Find where the given text appears and provide that cell's center as [X, Y] coordinate. 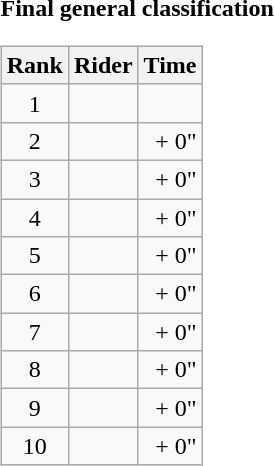
1 [34, 103]
Rider [103, 65]
Rank [34, 65]
7 [34, 332]
2 [34, 141]
9 [34, 408]
6 [34, 294]
5 [34, 256]
3 [34, 179]
8 [34, 370]
Time [170, 65]
4 [34, 217]
10 [34, 446]
